Locate the cell with the specified text and output its [X, Y] center coordinate. 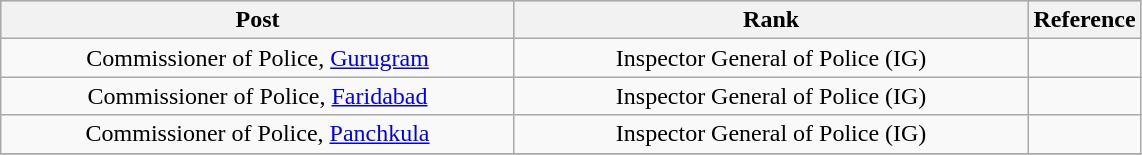
Reference [1084, 20]
Commissioner of Police, Faridabad [258, 96]
Commissioner of Police, Panchkula [258, 134]
Post [258, 20]
Rank [771, 20]
Commissioner of Police, Gurugram [258, 58]
